Scan for the cell matching the given text and deliver its [x, y] coordinate at center. 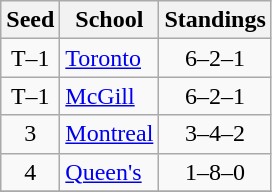
Toronto [110, 58]
1–8–0 [215, 172]
3 [30, 134]
McGill [110, 96]
School [110, 20]
Montreal [110, 134]
Standings [215, 20]
4 [30, 172]
3–4–2 [215, 134]
Queen's [110, 172]
Seed [30, 20]
